Provide the (x, y) coordinate of the cell's center where the given text is located.  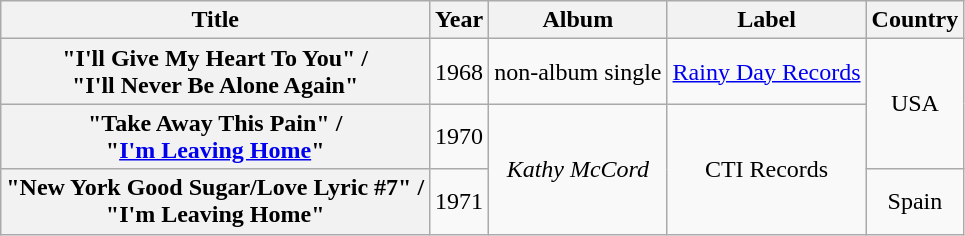
Rainy Day Records (766, 72)
CTI Records (766, 169)
Spain (915, 202)
USA (915, 104)
1971 (460, 202)
non-album single (578, 72)
1970 (460, 136)
Year (460, 20)
"Take Away This Pain" /"I'm Leaving Home" (216, 136)
Country (915, 20)
Label (766, 20)
1968 (460, 72)
Album (578, 20)
Title (216, 20)
Kathy McCord (578, 169)
"New York Good Sugar/Love Lyric #7" /"I'm Leaving Home" (216, 202)
"I'll Give My Heart To You" /"I'll Never Be Alone Again" (216, 72)
